Locate the cell with the specified text and output its (x, y) center coordinate. 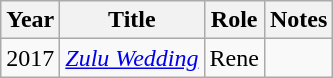
2017 (30, 58)
Rene (234, 58)
Role (234, 20)
Year (30, 20)
Title (132, 20)
Zulu Wedding (132, 58)
Notes (298, 20)
